Pinpoint the cell where the given text exists, returning its [x, y] midpoint coordinate. 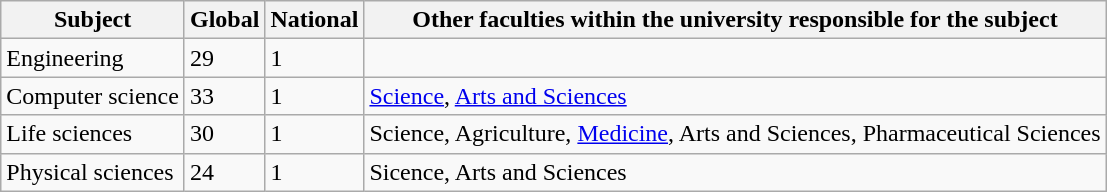
Subject [93, 20]
Computer science [93, 96]
Engineering [93, 58]
National [314, 20]
33 [224, 96]
Physical sciences [93, 172]
Science, Agriculture, Medicine, Arts and Sciences, Pharmaceutical Sciences [735, 134]
29 [224, 58]
Science, Arts and Sciences [735, 96]
Other faculties within the university responsible for the subject [735, 20]
Sicence, Arts and Sciences [735, 172]
30 [224, 134]
Global [224, 20]
Life sciences [93, 134]
24 [224, 172]
